Search for the cell housing the specified text and yield its [x, y] center coordinate. 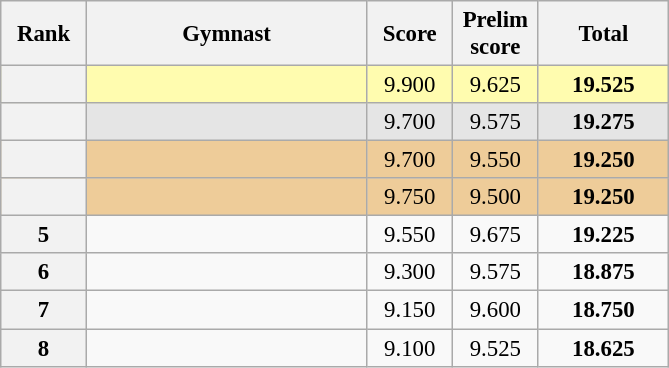
9.150 [410, 310]
9.600 [496, 310]
Total [604, 34]
6 [44, 273]
18.625 [604, 348]
18.875 [604, 273]
8 [44, 348]
9.675 [496, 235]
Prelim score [496, 34]
Gymnast [226, 34]
9.300 [410, 273]
7 [44, 310]
5 [44, 235]
9.500 [496, 197]
9.625 [496, 85]
9.100 [410, 348]
Rank [44, 34]
19.225 [604, 235]
19.525 [604, 85]
18.750 [604, 310]
9.525 [496, 348]
9.900 [410, 85]
9.750 [410, 197]
19.275 [604, 122]
Score [410, 34]
